Search for the cell housing the specified text and yield its (x, y) center coordinate. 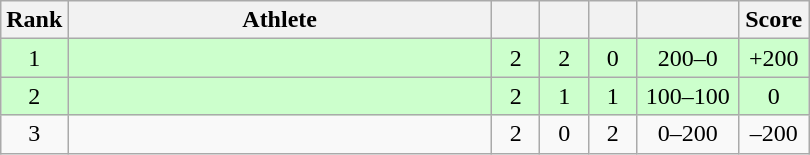
200–0 (688, 58)
0–200 (688, 134)
3 (34, 134)
Score (774, 20)
Athlete (280, 20)
Rank (34, 20)
100–100 (688, 96)
–200 (774, 134)
+200 (774, 58)
